Pinpoint the cell where the given text exists, returning its [x, y] midpoint coordinate. 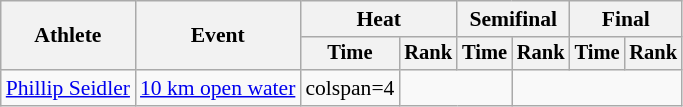
10 km open water [218, 88]
Semifinal [513, 19]
Athlete [68, 36]
Phillip Seidler [68, 88]
Final [626, 19]
Event [218, 36]
Heat [378, 19]
colspan=4 [350, 88]
